Identify which cell holds the provided text, then report its [X, Y] central coordinate. 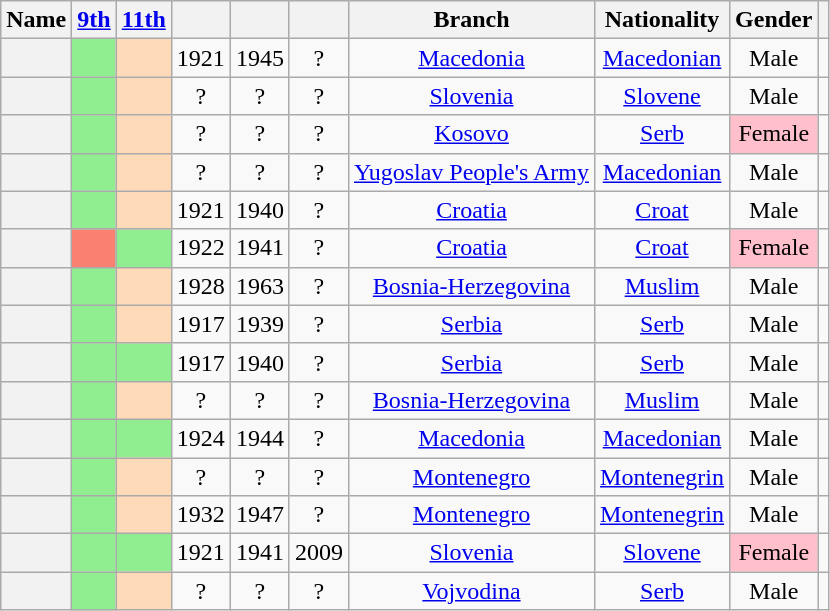
Nationality [662, 20]
1947 [260, 515]
1963 [260, 286]
Vojvodina [471, 591]
2009 [318, 553]
11th [144, 20]
9th [94, 20]
Branch [471, 20]
1924 [200, 438]
1945 [260, 58]
Kosovo [471, 134]
Name [36, 20]
1922 [200, 248]
1944 [260, 438]
Gender [774, 20]
1939 [260, 324]
Yugoslav People's Army [471, 172]
1932 [200, 515]
1928 [200, 286]
